Return (X, Y) of the center of cell containing provided text 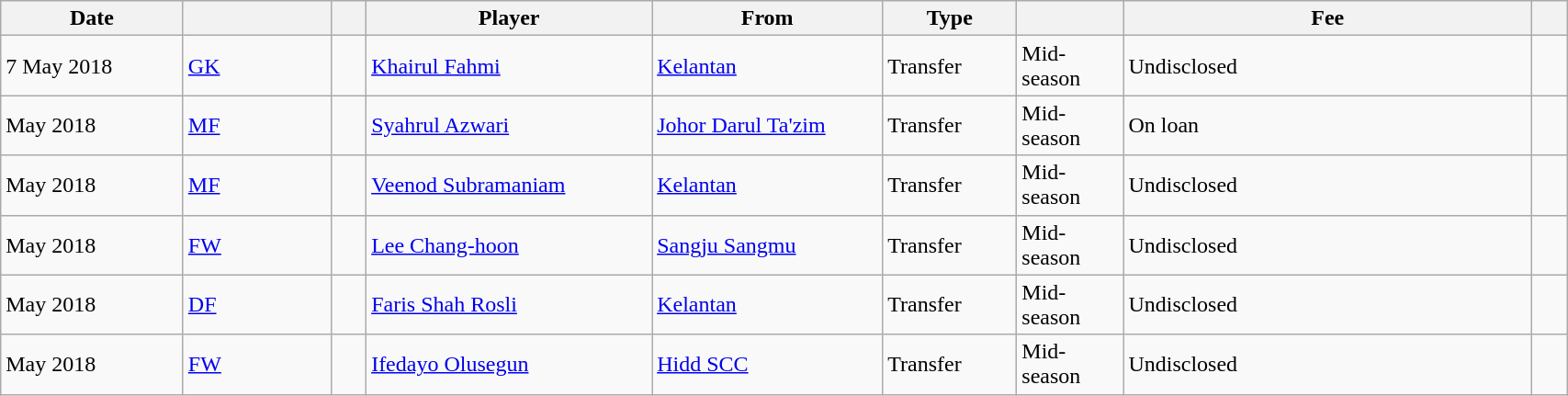
GK (257, 66)
Sangju Sangmu (768, 244)
Khairul Fahmi (509, 66)
Hidd SCC (768, 364)
Syahrul Azwari (509, 125)
Type (950, 18)
Date (92, 18)
From (768, 18)
7 May 2018 (92, 66)
Faris Shah Rosli (509, 305)
On loan (1328, 125)
Player (509, 18)
Fee (1328, 18)
Lee Chang-hoon (509, 244)
DF (257, 305)
Veenod Subramaniam (509, 186)
Ifedayo Olusegun (509, 364)
Johor Darul Ta'zim (768, 125)
